Return [x, y] of the center of cell containing provided text 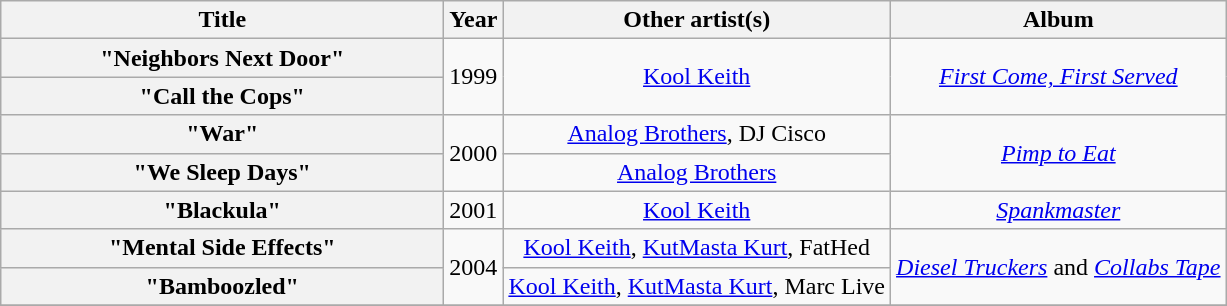
2000 [474, 153]
Diesel Truckers and Collabs Tape [1059, 267]
"We Sleep Days" [222, 172]
1999 [474, 77]
"War" [222, 134]
Kool Keith, KutMasta Kurt, FatHed [697, 248]
Title [222, 20]
"Call the Cops" [222, 96]
Analog Brothers [697, 172]
Year [474, 20]
"Mental Side Effects" [222, 248]
2004 [474, 267]
Other artist(s) [697, 20]
Spankmaster [1059, 210]
"Bamboozled" [222, 286]
Analog Brothers, DJ Cisco [697, 134]
First Come, First Served [1059, 77]
Album [1059, 20]
Pimp to Eat [1059, 153]
Kool Keith, KutMasta Kurt, Marc Live [697, 286]
2001 [474, 210]
"Neighbors Next Door" [222, 58]
"Blackula" [222, 210]
